Output the [X, Y] coordinate of the center of the cell containing the given text.  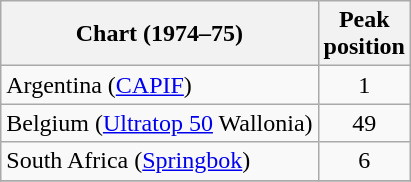
Peakposition [364, 34]
Argentina (CAPIF) [160, 85]
Chart (1974–75) [160, 34]
South Africa (Springbok) [160, 161]
1 [364, 85]
49 [364, 123]
6 [364, 161]
Belgium (Ultratop 50 Wallonia) [160, 123]
